Scan for the cell matching the given text and deliver its [X, Y] coordinate at center. 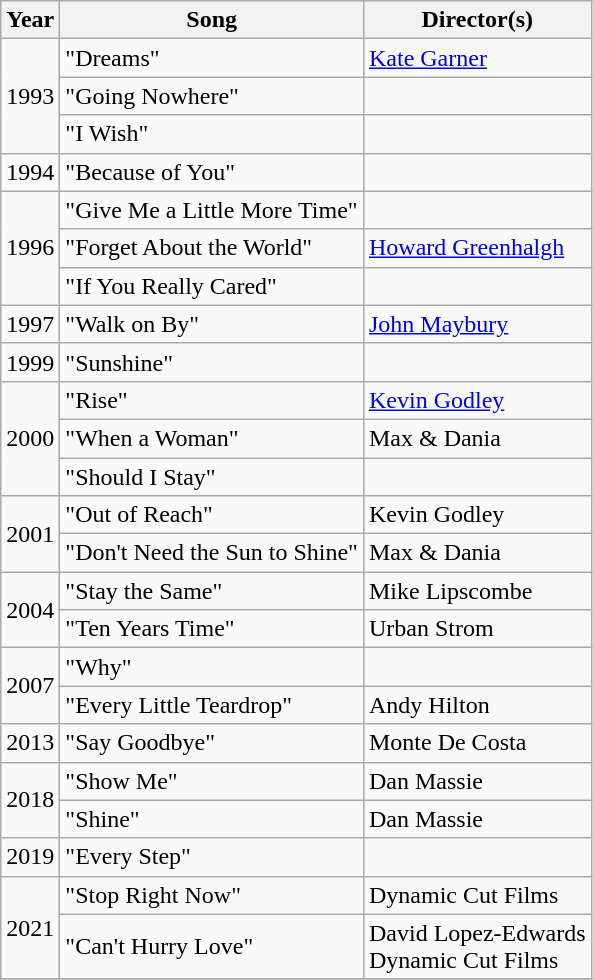
"Don't Need the Sun to Shine" [212, 553]
Dynamic Cut Films [477, 895]
1993 [30, 96]
"Every Little Teardrop" [212, 705]
2021 [30, 928]
2000 [30, 438]
2001 [30, 534]
Mike Lipscombe [477, 591]
2013 [30, 743]
Director(s) [477, 20]
"Why" [212, 667]
"Ten Years Time" [212, 629]
Kate Garner [477, 58]
2018 [30, 800]
"Forget About the World" [212, 248]
1994 [30, 172]
"I Wish" [212, 134]
"Because of You" [212, 172]
Urban Strom [477, 629]
Year [30, 20]
2004 [30, 610]
John Maybury [477, 324]
"If You Really Cared" [212, 286]
"Going Nowhere" [212, 96]
"Give Me a Little More Time" [212, 210]
1999 [30, 362]
1997 [30, 324]
2007 [30, 686]
Song [212, 20]
Howard Greenhalgh [477, 248]
"Can't Hurry Love" [212, 946]
"When a Woman" [212, 438]
"Rise" [212, 400]
Andy Hilton [477, 705]
"Dreams" [212, 58]
"Every Step" [212, 857]
"Out of Reach" [212, 515]
"Walk on By" [212, 324]
"Should I Stay" [212, 477]
David Lopez-EdwardsDynamic Cut Films [477, 946]
"Shine" [212, 819]
2019 [30, 857]
"Say Goodbye" [212, 743]
"Stop Right Now" [212, 895]
"Sunshine" [212, 362]
"Stay the Same" [212, 591]
1996 [30, 248]
Monte De Costa [477, 743]
"Show Me" [212, 781]
